Locate the cell with the specified text and output its [X, Y] center coordinate. 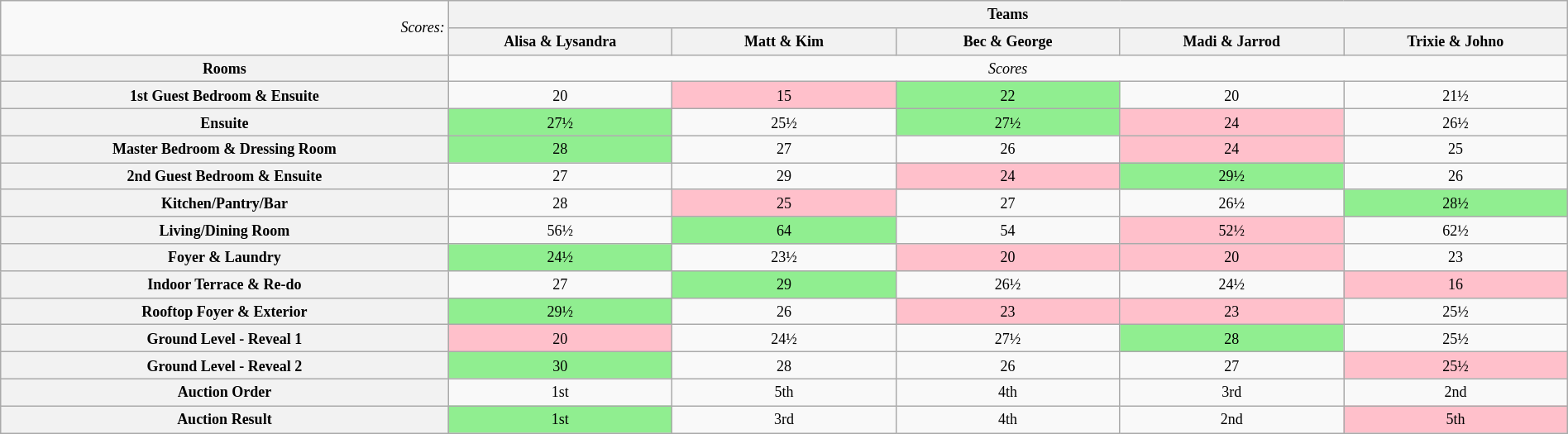
Ensuite [225, 122]
Auction Order [225, 392]
Rooftop Foyer & Exterior [225, 311]
Trixie & Johno [1456, 41]
1st Guest Bedroom & Ensuite [225, 96]
64 [784, 230]
Teams [1007, 15]
Indoor Terrace & Re-do [225, 284]
16 [1456, 284]
Auction Result [225, 420]
Matt & Kim [784, 41]
Alisa & Lysandra [561, 41]
22 [1007, 96]
Rooms [225, 68]
Madi & Jarrod [1232, 41]
52½ [1232, 230]
Ground Level - Reveal 1 [225, 339]
62½ [1456, 230]
15 [784, 96]
Living/Dining Room [225, 230]
Bec & George [1007, 41]
Ground Level - Reveal 2 [225, 365]
23½ [784, 258]
56½ [561, 230]
28½ [1456, 203]
Scores [1007, 68]
21½ [1456, 96]
Master Bedroom & Dressing Room [225, 149]
Scores: [225, 28]
30 [561, 365]
Kitchen/Pantry/Bar [225, 203]
54 [1007, 230]
2nd Guest Bedroom & Ensuite [225, 177]
Foyer & Laundry [225, 258]
